Locate the cell with the specified text and output its [x, y] center coordinate. 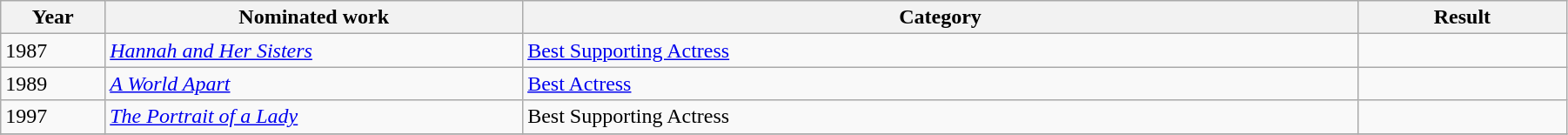
Year [53, 17]
A World Apart [314, 84]
1989 [53, 84]
Hannah and Her Sisters [314, 51]
1987 [53, 51]
1997 [53, 117]
Best Actress [941, 84]
Nominated work [314, 17]
The Portrait of a Lady [314, 117]
Category [941, 17]
Result [1462, 17]
